Find where the given text appears and provide that cell's center as (X, Y) coordinate. 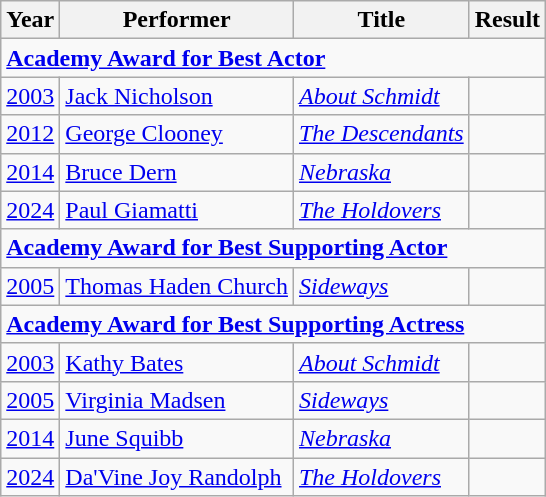
Performer (177, 20)
Kathy Bates (177, 362)
George Clooney (177, 134)
June Squibb (177, 438)
Academy Award for Best Supporting Actress (274, 324)
Year (30, 20)
Da'Vine Joy Randolph (177, 477)
Result (507, 20)
Thomas Haden Church (177, 286)
Title (381, 20)
Paul Giamatti (177, 210)
Academy Award for Best Supporting Actor (274, 248)
Virginia Madsen (177, 400)
The Descendants (381, 134)
Jack Nicholson (177, 96)
Academy Award for Best Actor (274, 58)
2012 (30, 134)
Bruce Dern (177, 172)
